Locate the cell with the specified text and output its (X, Y) center coordinate. 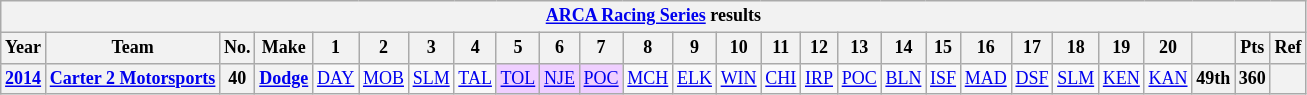
DSF (1032, 78)
IRP (820, 78)
CHI (781, 78)
17 (1032, 48)
Team (132, 48)
ELK (695, 78)
2014 (24, 78)
20 (1168, 48)
TOL (518, 78)
6 (560, 48)
13 (859, 48)
Carter 2 Motorsports (132, 78)
Pts (1253, 48)
No. (238, 48)
18 (1076, 48)
40 (238, 78)
19 (1121, 48)
3 (431, 48)
7 (601, 48)
Year (24, 48)
KEN (1121, 78)
Dodge (284, 78)
2 (384, 48)
14 (904, 48)
TAL (475, 78)
WIN (738, 78)
NJE (560, 78)
Make (284, 48)
MOB (384, 78)
5 (518, 48)
16 (986, 48)
DAY (336, 78)
MCH (648, 78)
9 (695, 48)
10 (738, 48)
1 (336, 48)
BLN (904, 78)
360 (1253, 78)
12 (820, 48)
49th (1214, 78)
MAD (986, 78)
11 (781, 48)
15 (944, 48)
KAN (1168, 78)
4 (475, 48)
Ref (1288, 48)
8 (648, 48)
ISF (944, 78)
ARCA Racing Series results (654, 16)
